Return the (X, Y) coordinate for the center point of the cell that contains the specified text.  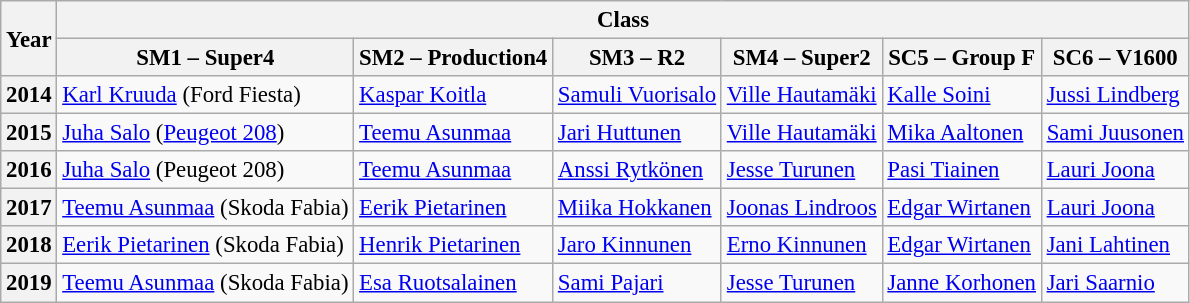
Jaro Kinnunen (638, 245)
Kalle Soini (962, 95)
SM1 – Super4 (206, 58)
Jari Saarnio (1115, 283)
Sami Pajari (638, 283)
Eerik Pietarinen (Skoda Fabia) (206, 245)
Year (29, 38)
Jari Huttunen (638, 133)
2015 (29, 133)
Karl Kruuda (Ford Fiesta) (206, 95)
Joonas Lindroos (802, 208)
SM4 – Super2 (802, 58)
Mika Aaltonen (962, 133)
2018 (29, 245)
Kaspar Koitla (454, 95)
Eerik Pietarinen (454, 208)
SC6 – V1600 (1115, 58)
Esa Ruotsalainen (454, 283)
SM3 – R2 (638, 58)
2014 (29, 95)
Sami Juusonen (1115, 133)
Samuli Vuorisalo (638, 95)
SC5 – Group F (962, 58)
Jani Lahtinen (1115, 245)
Anssi Rytkönen (638, 170)
Erno Kinnunen (802, 245)
SM2 – Production4 (454, 58)
Janne Korhonen (962, 283)
Miika Hokkanen (638, 208)
2017 (29, 208)
Class (623, 20)
Henrik Pietarinen (454, 245)
Jussi Lindberg (1115, 95)
Pasi Tiainen (962, 170)
2019 (29, 283)
2016 (29, 170)
